Pinpoint the cell where the given text exists, returning its (X, Y) midpoint coordinate. 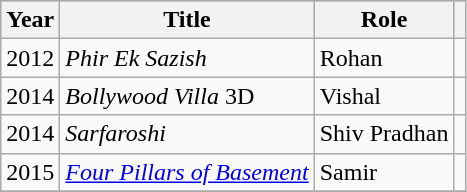
Bollywood Villa 3D (187, 96)
2015 (30, 172)
Role (384, 20)
Four Pillars of Basement (187, 172)
Vishal (384, 96)
Rohan (384, 58)
Year (30, 20)
2012 (30, 58)
Title (187, 20)
Shiv Pradhan (384, 134)
Phir Ek Sazish (187, 58)
Sarfaroshi (187, 134)
Samir (384, 172)
